Identify which cell holds the provided text, then report its (X, Y) central coordinate. 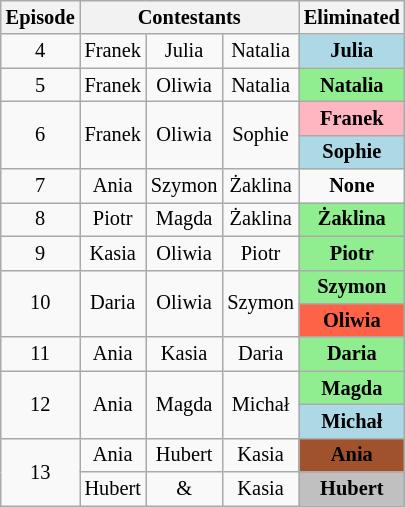
Eliminated (352, 17)
Contestants (190, 17)
10 (40, 304)
9 (40, 253)
5 (40, 85)
& (184, 489)
4 (40, 51)
12 (40, 404)
11 (40, 354)
13 (40, 472)
7 (40, 186)
8 (40, 219)
Episode (40, 17)
6 (40, 134)
None (352, 186)
